Output the (X, Y) coordinate of the center of the cell containing the given text.  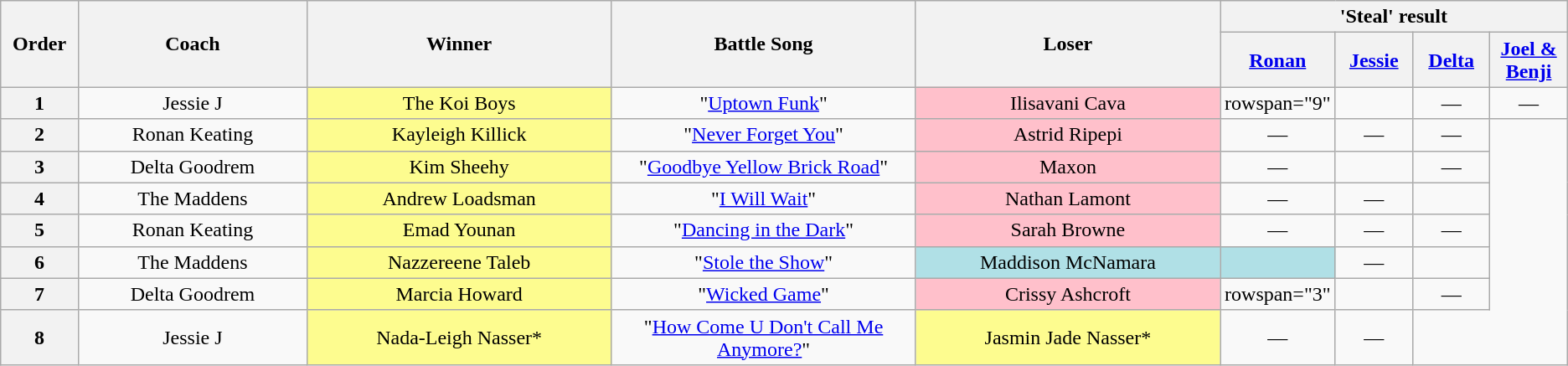
Joel & Benji (1529, 60)
The Koi Boys (459, 103)
Jessie (1374, 60)
Kim Sheehy (459, 167)
Marcia Howard (459, 294)
3 (40, 167)
1 (40, 103)
"Dancing in the Dark" (764, 230)
Winner (459, 44)
Kayleigh Killick (459, 135)
Jasmin Jade Nasser* (1067, 337)
8 (40, 337)
Andrew Loadsman (459, 198)
"Stole the Show" (764, 262)
Astrid Ripepi (1067, 135)
Nada-Leigh Nasser* (459, 337)
"Never Forget You" (764, 135)
2 (40, 135)
Battle Song (764, 44)
Coach (193, 44)
5 (40, 230)
Sarah Browne (1067, 230)
Emad Younan (459, 230)
Ilisavani Cava (1067, 103)
Nathan Lamont (1067, 198)
rowspan="9" (1278, 103)
"Uptown Funk" (764, 103)
7 (40, 294)
Maddison McNamara (1067, 262)
'Steal' result (1394, 17)
Delta (1452, 60)
Maxon (1067, 167)
Crissy Ashcroft (1067, 294)
"How Come U Don't Call Me Anymore?" (764, 337)
4 (40, 198)
"Goodbye Yellow Brick Road" (764, 167)
"I Will Wait" (764, 198)
Order (40, 44)
"Wicked Game" (764, 294)
Loser (1067, 44)
Ronan (1278, 60)
Nazzereene Taleb (459, 262)
6 (40, 262)
rowspan="3" (1278, 294)
